Pinpoint the cell where the given text exists, returning its (X, Y) midpoint coordinate. 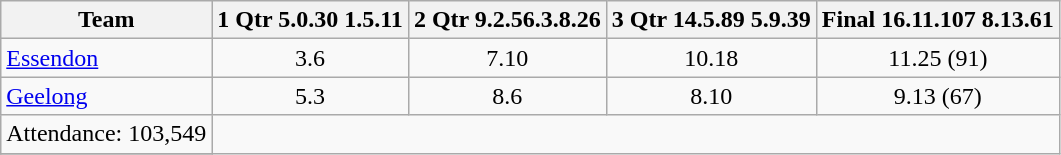
1 Qtr 5.0.30 1.5.11 (310, 20)
Geelong (106, 96)
8.6 (507, 96)
8.10 (711, 96)
Essendon (106, 58)
2 Qtr 9.2.56.3.8.26 (507, 20)
11.25 (91) (938, 58)
3.6 (310, 58)
Final 16.11.107 8.13.61 (938, 20)
9.13 (67) (938, 96)
3 Qtr 14.5.89 5.9.39 (711, 20)
7.10 (507, 58)
10.18 (711, 58)
Attendance: 103,549 (106, 134)
Team (106, 20)
5.3 (310, 96)
